Extract the [X, Y] coordinate from the center of the cell holding the provided text.  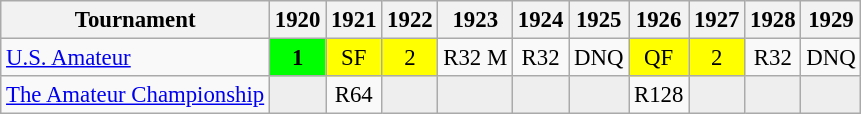
The Amateur Championship [136, 95]
R32 M [476, 58]
1927 [717, 20]
1925 [599, 20]
U.S. Amateur [136, 58]
1923 [476, 20]
QF [659, 58]
1 [298, 58]
R128 [659, 95]
SF [354, 58]
R64 [354, 95]
1920 [298, 20]
1929 [831, 20]
1926 [659, 20]
1924 [541, 20]
1922 [410, 20]
Tournament [136, 20]
1928 [773, 20]
1921 [354, 20]
